Find where the given text appears and provide that cell's center as (x, y) coordinate. 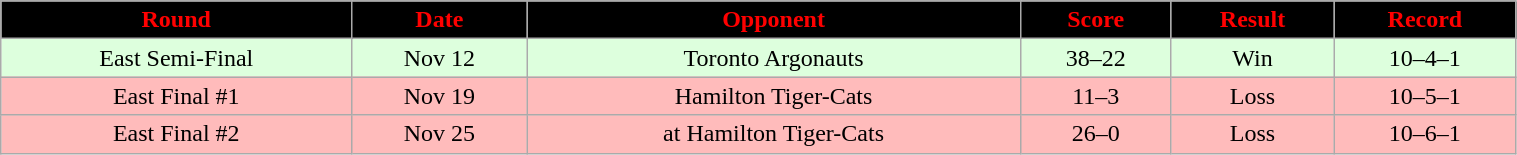
Nov 19 (440, 96)
26–0 (1096, 134)
Round (176, 20)
10–5–1 (1425, 96)
East Semi-Final (176, 58)
10–4–1 (1425, 58)
Win (1252, 58)
Toronto Argonauts (774, 58)
Result (1252, 20)
11–3 (1096, 96)
East Final #2 (176, 134)
Date (440, 20)
Nov 25 (440, 134)
38–22 (1096, 58)
Record (1425, 20)
Score (1096, 20)
Nov 12 (440, 58)
Hamilton Tiger-Cats (774, 96)
East Final #1 (176, 96)
10–6–1 (1425, 134)
Opponent (774, 20)
at Hamilton Tiger-Cats (774, 134)
